Provide the (x, y) coordinate of the cell's center where the given text is located.  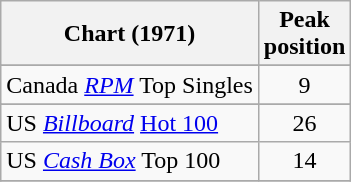
US Billboard Hot 100 (130, 123)
9 (304, 85)
Peakposition (304, 34)
Chart (1971) (130, 34)
26 (304, 123)
14 (304, 161)
US Cash Box Top 100 (130, 161)
Canada RPM Top Singles (130, 85)
